Return (x, y) of the center of cell containing provided text 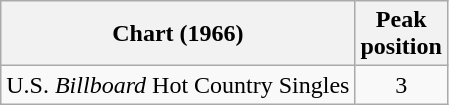
Peakposition (401, 34)
U.S. Billboard Hot Country Singles (178, 85)
Chart (1966) (178, 34)
3 (401, 85)
